Determine the [x, y] coordinate at the center of the cell enclosing the given text.  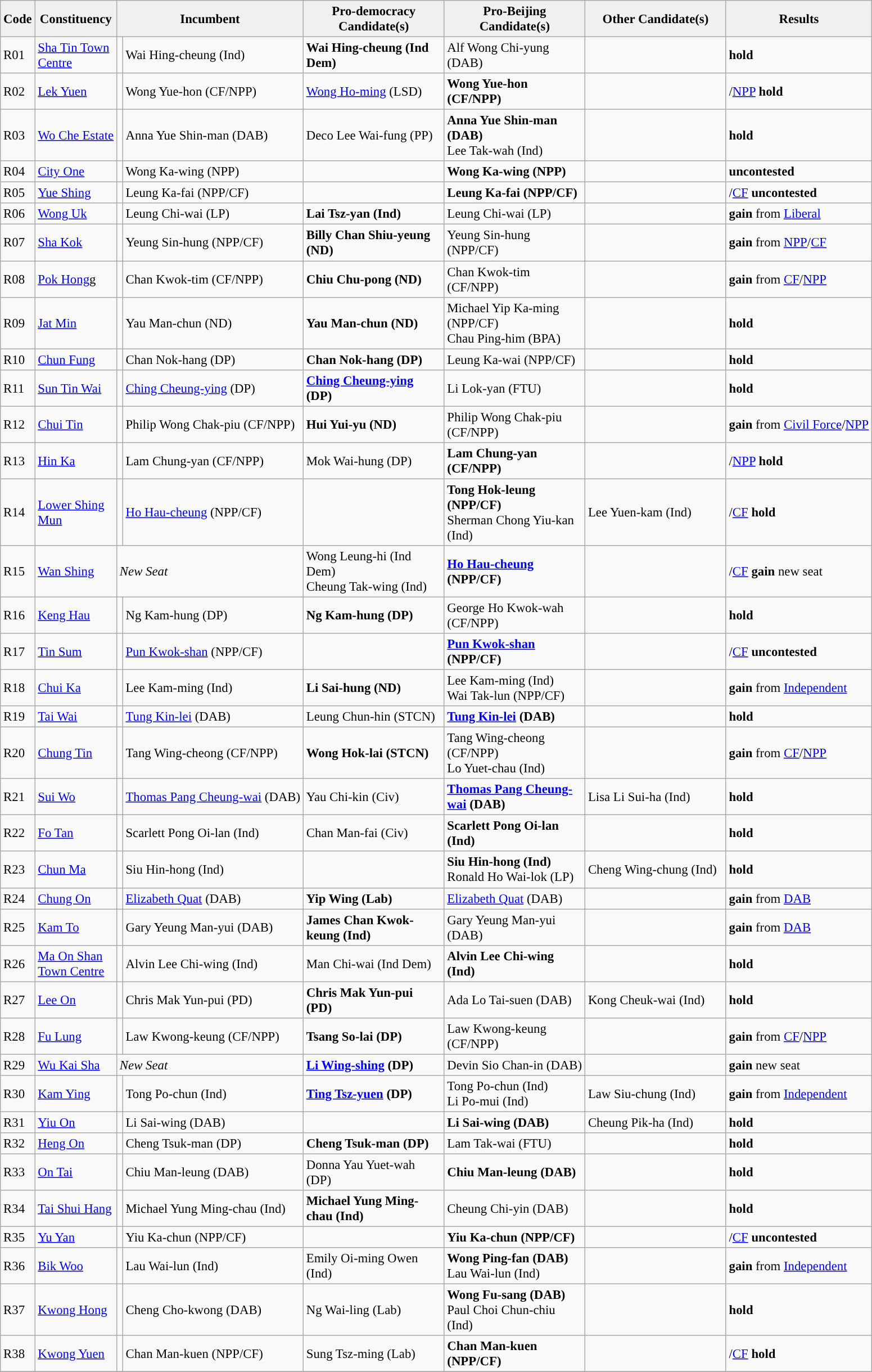
Sung Tsz-ming (Lab) [373, 1353]
R05 [18, 193]
Tong Po-chun (Ind)Li Po-mui (Ind) [515, 1094]
gain new seat [798, 1065]
R16 [18, 615]
Chui Tin [76, 424]
R10 [18, 359]
Ting Tsz-yuen (DP) [373, 1094]
Kam Ying [76, 1094]
Lisa Li Sui-ha (Ind) [656, 797]
R38 [18, 1353]
Lek Yuen [76, 91]
Devin Sio Chan-in (DAB) [515, 1065]
Kong Cheuk-wai (Ind) [656, 1000]
Tong Po-chun (Ind) [213, 1094]
R33 [18, 1172]
Yu Yan [76, 1238]
R08 [18, 279]
Ada Lo Tai-suen (DAB) [515, 1000]
R24 [18, 898]
Lee Kam-ming (Ind) [213, 689]
Tai Wai [76, 717]
R07 [18, 243]
R18 [18, 689]
R02 [18, 91]
R31 [18, 1122]
James Chan Kwok-keung (Ind) [373, 927]
Sha Kok [76, 243]
Wan Shing [76, 572]
Mok Wai-hung (DP) [373, 461]
Man Chi-wai (Ind Dem) [373, 963]
Li Lok-yan (FTU) [515, 388]
Hin Ka [76, 461]
Li Wing-shing (DP) [373, 1065]
Lee On [76, 1000]
George Ho Kwok-wah (CF/NPP) [515, 615]
Yau Chi-kin (Civ) [373, 797]
R25 [18, 927]
Fu Lung [76, 1036]
Lee Yuen-kam (Ind) [656, 512]
Emily Oi-ming Owen (Ind) [373, 1266]
R09 [18, 323]
Code [18, 19]
R15 [18, 572]
Tin Sum [76, 651]
Wong Ping-fan (DAB)Lau Wai-lun (Ind) [515, 1266]
R20 [18, 753]
Hui Yui-yu (ND) [373, 424]
Leung Chun-hin (STCN) [373, 717]
Incumbent [210, 19]
R12 [18, 424]
R06 [18, 214]
Law Siu-chung (Ind) [656, 1094]
Other Candidate(s) [656, 19]
Pok Hongg [76, 279]
R01 [18, 55]
Results [798, 19]
Sun Tin Wai [76, 388]
R23 [18, 870]
R30 [18, 1094]
R36 [18, 1266]
Wong Uk [76, 214]
Billy Chan Shiu-yeung (ND) [373, 243]
Anna Yue Shin-man (DAB) [213, 136]
R29 [18, 1065]
Chun Fung [76, 359]
Wai Hing-cheung (Ind Dem) [373, 55]
Chung Tin [76, 753]
Cheng Wing-chung (Ind) [656, 870]
Kwong Yuen [76, 1353]
Tsang So-lai (DP) [373, 1036]
Pro-democracy Candidate(s) [373, 19]
Chan Man-fai (Civ) [373, 834]
Chung On [76, 898]
Anna Yue Shin-man (DAB)Lee Tak-wah (Ind) [515, 136]
Cheng Cho-kwong (DAB) [213, 1310]
R32 [18, 1144]
Wong Ho-ming (LSD) [373, 91]
R28 [18, 1036]
R17 [18, 651]
Li Sai-hung (ND) [373, 689]
Alf Wong Chi-yung (DAB) [515, 55]
gain from NPP/CF [798, 243]
Chiu Chu-pong (ND) [373, 279]
R34 [18, 1208]
Lai Tsz-yan (Ind) [373, 214]
Siu Hin-hong (Ind)Ronald Ho Wai-lok (LP) [515, 870]
Yue Shing [76, 193]
R35 [18, 1238]
Tang Wing-cheong (CF/NPP)Lo Yuet-chau (Ind) [515, 753]
gain from Liberal [798, 214]
Sha Tin Town Centre [76, 55]
R11 [18, 388]
Donna Yau Yuet-wah (DP) [373, 1172]
Deco Lee Wai-fung (PP) [373, 136]
Ng Wai-ling (Lab) [373, 1310]
Wu Kai Sha [76, 1065]
Kwong Hong [76, 1310]
R27 [18, 1000]
R13 [18, 461]
Heng On [76, 1144]
Leung Ka-wai (NPP/CF) [515, 359]
Chui Ka [76, 689]
Lee Kam-ming (Ind)Wai Tak-lun (NPP/CF) [515, 689]
/CF gain new seat [798, 572]
Wai Hing-cheung (Ind) [213, 55]
R22 [18, 834]
On Tai [76, 1172]
Constituency [76, 19]
R04 [18, 172]
R14 [18, 512]
Fo Tan [76, 834]
Wong Fu-sang (DAB)Paul Choi Chun-chiu (Ind) [515, 1310]
R26 [18, 963]
Siu Hin-hong (Ind) [213, 870]
Lau Wai-lun (Ind) [213, 1266]
Yiu On [76, 1122]
Wong Hok-lai (STCN) [373, 753]
Cheung Pik-ha (Ind) [656, 1122]
R21 [18, 797]
Kam To [76, 927]
Yip Wing (Lab) [373, 898]
Cheung Chi-yin (DAB) [515, 1208]
Pro-Beijing Candidate(s) [515, 19]
Jat Min [76, 323]
Ma On Shan Town Centre [76, 963]
Keng Hau [76, 615]
Tai Shui Hang [76, 1208]
R03 [18, 136]
Lower Shing Mun [76, 512]
Tong Hok-leung (NPP/CF)Sherman Chong Yiu-kan (Ind) [515, 512]
Sui Wo [76, 797]
Michael Yip Ka-ming (NPP/CF)Chau Ping-him (BPA) [515, 323]
R19 [18, 717]
Tang Wing-cheong (CF/NPP) [213, 753]
Wong Leung-hi (Ind Dem)Cheung Tak-wing (Ind) [373, 572]
Bik Woo [76, 1266]
gain from Civil Force/NPP [798, 424]
City One [76, 172]
Lam Tak-wai (FTU) [515, 1144]
R37 [18, 1310]
Chun Ma [76, 870]
Wo Che Estate [76, 136]
uncontested [798, 172]
